Provide the [x, y] coordinate of the cell's center where the given text is located.  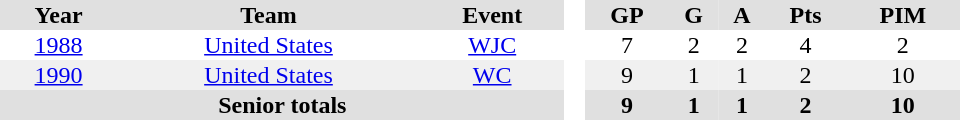
WC [492, 75]
PIM [903, 15]
WJC [492, 45]
7 [626, 45]
1988 [58, 45]
1990 [58, 75]
4 [805, 45]
G [694, 15]
Senior totals [282, 105]
GP [626, 15]
Pts [805, 15]
A [742, 15]
Event [492, 15]
Year [58, 15]
Team [268, 15]
